Provide the [x, y] coordinate of the cell's center where the given text is located.  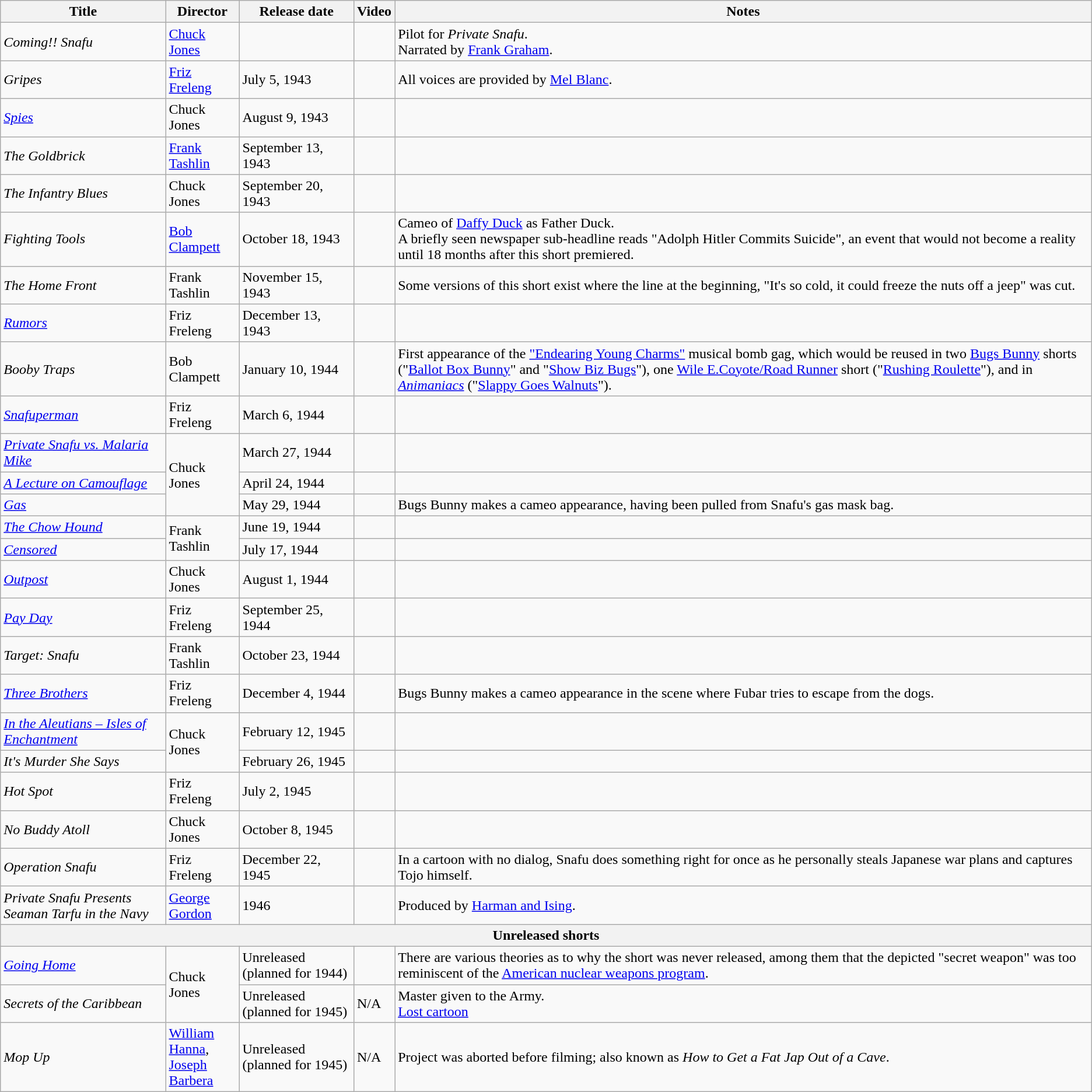
Booby Traps [83, 369]
Hot Spot [83, 791]
Some versions of this short exist where the line at the beginning, "It's so cold, it could freeze the nuts off a jeep" was cut. [743, 285]
George Gordon [202, 905]
August 1, 1944 [296, 580]
December 13, 1943 [296, 323]
October 8, 1945 [296, 829]
Unreleased shorts [546, 935]
Mop Up [83, 1057]
September 13, 1943 [296, 155]
Release date [296, 12]
April 24, 1944 [296, 482]
William Hanna,Joseph Barbera [202, 1057]
Notes [743, 12]
Snafuperman [83, 414]
August 9, 1943 [296, 118]
Pilot for Private Snafu.Narrated by Frank Graham. [743, 42]
Unreleased (planned for 1944) [296, 965]
Project was aborted before filming; also known as How to Get a Fat Jap Out of a Cave. [743, 1057]
January 10, 1944 [296, 369]
June 19, 1944 [296, 527]
Going Home [83, 965]
The Chow Hound [83, 527]
Three Brothers [83, 693]
Coming!! Snafu [83, 42]
October 18, 1943 [296, 239]
In the Aleutians – Isles of Enchantment [83, 731]
Bugs Bunny makes a cameo appearance in the scene where Fubar tries to escape from the dogs. [743, 693]
Secrets of the Caribbean [83, 1003]
Rumors [83, 323]
May 29, 1944 [296, 505]
The Infantry Blues [83, 194]
Gripes [83, 79]
July 2, 1945 [296, 791]
Bugs Bunny makes a cameo appearance, having been pulled from Snafu's gas mask bag. [743, 505]
Private Snafu Presents Seaman Tarfu in the Navy [83, 905]
July 17, 1944 [296, 549]
A Lecture on Camouflage [83, 482]
The Goldbrick [83, 155]
In a cartoon with no dialog, Snafu does something right for once as he personally steals Japanese war plans and captures Tojo himself. [743, 867]
December 4, 1944 [296, 693]
Produced by Harman and Ising. [743, 905]
Gas [83, 505]
No Buddy Atoll [83, 829]
December 22, 1945 [296, 867]
Master given to the Army.Lost cartoon [743, 1003]
March 6, 1944 [296, 414]
Private Snafu vs. Malaria Mike [83, 453]
Target: Snafu [83, 656]
1946 [296, 905]
Outpost [83, 580]
Title [83, 12]
Spies [83, 118]
Video [374, 12]
Operation Snafu [83, 867]
October 23, 1944 [296, 656]
Censored [83, 549]
Fighting Tools [83, 239]
The Home Front [83, 285]
March 27, 1944 [296, 453]
All voices are provided by Mel Blanc. [743, 79]
July 5, 1943 [296, 79]
Pay Day [83, 617]
November 15, 1943 [296, 285]
September 20, 1943 [296, 194]
February 12, 1945 [296, 731]
It's Murder She Says [83, 761]
February 26, 1945 [296, 761]
September 25, 1944 [296, 617]
Director [202, 12]
